Return the (X, Y) coordinate for the center point of the cell that contains the specified text.  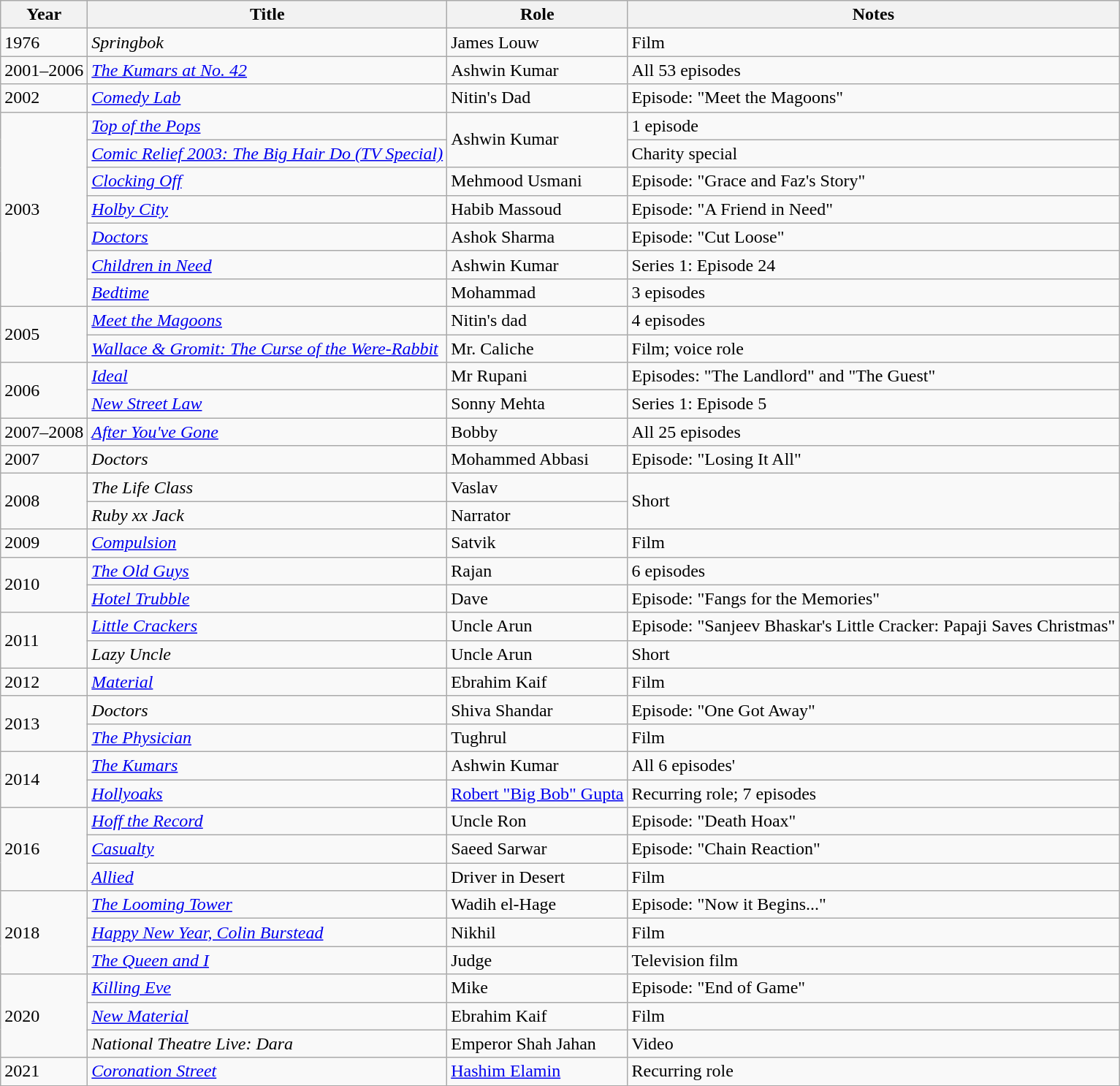
Episode: "Losing It All" (874, 460)
Episode: "Chain Reaction" (874, 849)
Title (267, 15)
Episode: "Meet the Magoons" (874, 98)
Coronation Street (267, 1071)
Series 1: Episode 5 (874, 404)
Charity special (874, 153)
2002 (44, 98)
Episode: "End of Game" (874, 988)
Saeed Sarwar (538, 849)
Sonny Mehta (538, 404)
Lazy Uncle (267, 654)
Ashok Sharma (538, 237)
Episode: "One Got Away" (874, 710)
2012 (44, 682)
Ruby xx Jack (267, 515)
Emperor Shah Jahan (538, 1044)
Mehmood Usmani (538, 181)
The Physician (267, 737)
Hollyoaks (267, 793)
2018 (44, 933)
2007 (44, 460)
Uncle Ron (538, 821)
2007–2008 (44, 432)
Mr. Caliche (538, 349)
2008 (44, 501)
James Louw (538, 42)
Top of the Pops (267, 126)
2016 (44, 849)
Episode: "Fangs for the Memories" (874, 599)
2009 (44, 543)
4 episodes (874, 320)
After You've Gone (267, 432)
2020 (44, 1016)
Mike (538, 988)
Episode: "Death Hoax" (874, 821)
6 episodes (874, 571)
Recurring role; 7 episodes (874, 793)
Hoff the Record (267, 821)
Dave (538, 599)
Children in Need (267, 265)
Tughrul (538, 737)
Comedy Lab (267, 98)
Wadih el-Hage (538, 905)
Mohammad (538, 292)
Nitin's Dad (538, 98)
Hashim Elamin (538, 1071)
Meet the Magoons (267, 320)
Springbok (267, 42)
Ideal (267, 376)
Episode: "Cut Loose" (874, 237)
Habib Massoud (538, 209)
The Old Guys (267, 571)
2006 (44, 390)
Rajan (538, 571)
Episode: "Now it Begins..." (874, 905)
Episode: "Sanjeev Bhaskar's Little Cracker: Papaji Saves Christmas" (874, 626)
Happy New Year, Colin Burstead (267, 933)
Vaslav (538, 487)
Television film (874, 960)
Satvik (538, 543)
Role (538, 15)
Notes (874, 15)
Year (44, 15)
Nitin's dad (538, 320)
Comic Relief 2003: The Big Hair Do (TV Special) (267, 153)
Hotel Trubble (267, 599)
2001–2006 (44, 70)
Nikhil (538, 933)
2021 (44, 1071)
The Life Class (267, 487)
The Kumars (267, 765)
Mr Rupani (538, 376)
Episodes: "The Landlord" and "The Guest" (874, 376)
2005 (44, 334)
All 53 episodes (874, 70)
Clocking Off (267, 181)
Mohammed Abbasi (538, 460)
2011 (44, 640)
National Theatre Live: Dara (267, 1044)
Episode: "Grace and Faz's Story" (874, 181)
All 6 episodes' (874, 765)
Bobby (538, 432)
The Kumars at No. 42 (267, 70)
3 episodes (874, 292)
2010 (44, 585)
Recurring role (874, 1071)
All 25 episodes (874, 432)
Material (267, 682)
Robert "Big Bob" Gupta (538, 793)
2014 (44, 779)
Holby City (267, 209)
Judge (538, 960)
Narrator (538, 515)
Video (874, 1044)
2003 (44, 209)
Casualty (267, 849)
1976 (44, 42)
The Queen and I (267, 960)
The Looming Tower (267, 905)
1 episode (874, 126)
Killing Eve (267, 988)
New Street Law (267, 404)
Episode: "A Friend in Need" (874, 209)
Shiva Shandar (538, 710)
Wallace & Gromit: The Curse of the Were-Rabbit (267, 349)
2013 (44, 724)
Compulsion (267, 543)
Series 1: Episode 24 (874, 265)
Film; voice role (874, 349)
Driver in Desert (538, 877)
New Material (267, 1016)
Little Crackers (267, 626)
Allied (267, 877)
Bedtime (267, 292)
